Determine the [x, y] coordinate at the center of the cell enclosing the given text.  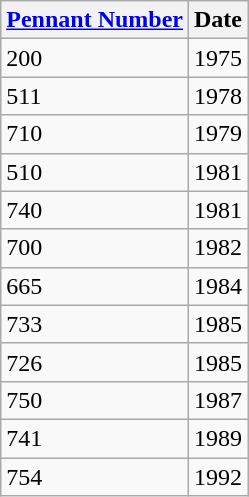
1982 [218, 248]
Pennant Number [95, 20]
511 [95, 96]
710 [95, 134]
1992 [218, 477]
200 [95, 58]
1975 [218, 58]
1989 [218, 438]
733 [95, 324]
741 [95, 438]
700 [95, 248]
750 [95, 400]
1984 [218, 286]
726 [95, 362]
Date [218, 20]
1987 [218, 400]
665 [95, 286]
754 [95, 477]
1979 [218, 134]
1978 [218, 96]
740 [95, 210]
510 [95, 172]
